Detect which cell encompasses the target text, then output its (x, y) center coordinate. 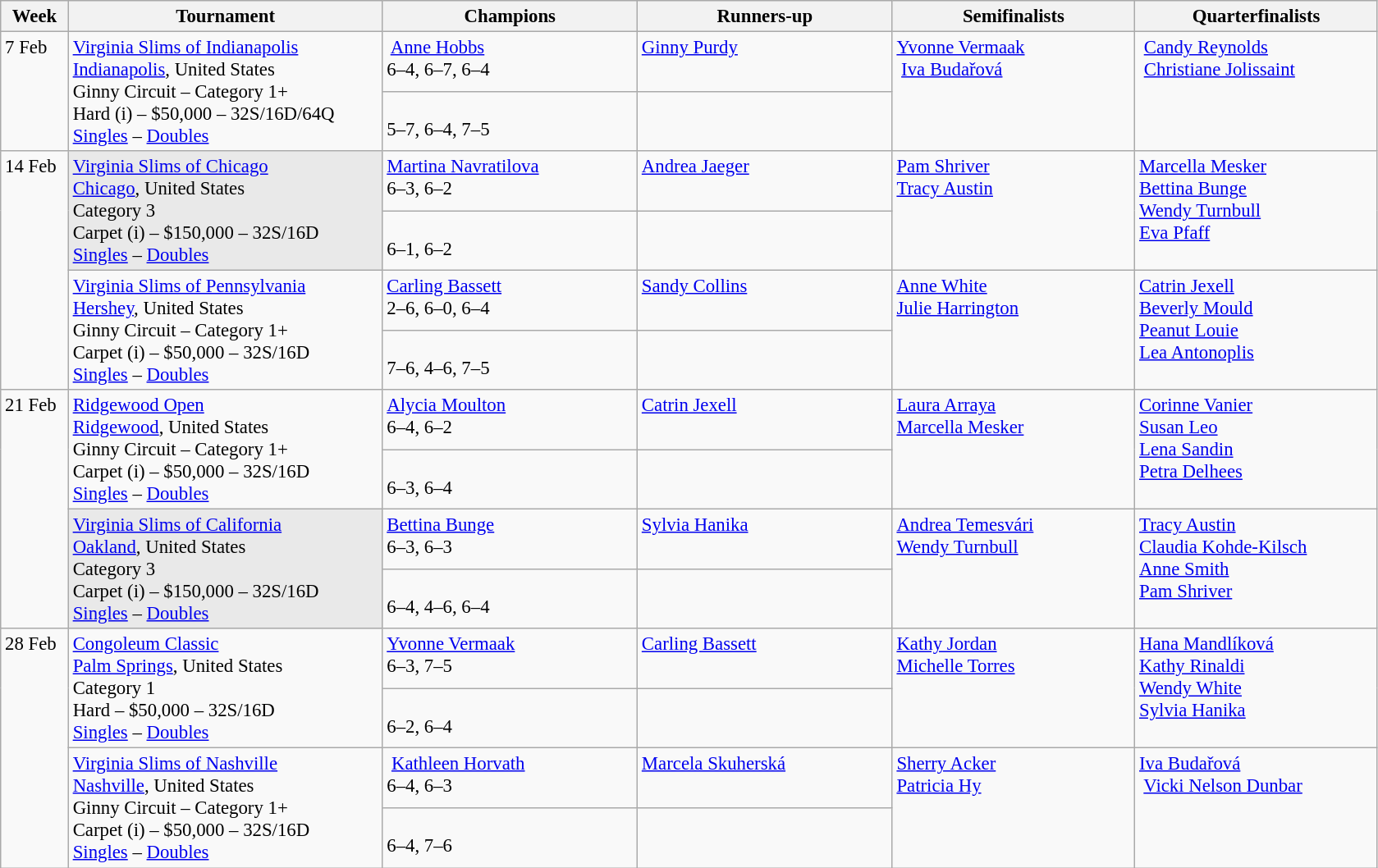
Virginia Slims of Indianapolis Indianapolis, United StatesGinny Circuit – Category 1+Hard (i) – $50,000 – 32S/16D/64Q Singles – Doubles (225, 92)
Marcella Mesker Bettina Bunge Wendy Turnbull Eva Pfaff (1257, 211)
7 Feb (34, 92)
Laura Arraya Marcella Mesker (1014, 450)
Virginia Slims of California Oakland, United StatesCategory 3 Carpet (i) – $150,000 – 32S/16D Singles – Doubles (225, 569)
Virginia Slims of Chicago Chicago, United StatesCategory 3 Carpet (i) – $150,000 – 32S/16D Singles – Doubles (225, 211)
Catrin Jexell (765, 420)
Pam Shriver Tracy Austin (1014, 211)
Sherry Acker Patricia Hy (1014, 808)
14 Feb (34, 271)
Week (34, 16)
Sylvia Hanika (765, 540)
Virginia Slims of Pennsylvania Hershey, United StatesGinny Circuit – Category 1+ Carpet (i) – $50,000 – 32S/16D Singles – Doubles (225, 331)
6–1, 6–2 (510, 241)
Tracy Austin Claudia Kohde-Kilsch Anne Smith Pam Shriver (1257, 569)
Sandy Collins (765, 300)
6–3, 6–4 (510, 479)
Kathy Jordan Michelle Torres (1014, 688)
28 Feb (34, 748)
6–4, 7–6 (510, 838)
Corinne Vanier Susan Leo Lena Sandin Petra Delhees (1257, 450)
Yvonne Vermaak 6–3, 7–5 (510, 658)
Anne Hobbs6–4, 6–7, 6–4 (510, 62)
Champions (510, 16)
Andrea Temesvári Wendy Turnbull (1014, 569)
Anne White Julie Harrington (1014, 331)
Yvonne Vermaak Iva Budařová (1014, 92)
Tournament (225, 16)
Carling Bassett 2–6, 6–0, 6–4 (510, 300)
Semifinalists (1014, 16)
6–4, 4–6, 6–4 (510, 599)
7–6, 4–6, 7–5 (510, 361)
Alycia Moulton 6–4, 6–2 (510, 420)
5–7, 6–4, 7–5 (510, 121)
Candy Reynolds Christiane Jolissaint (1257, 92)
Hana Mandlíková Kathy Rinaldi Wendy White Sylvia Hanika (1257, 688)
Congoleum Classic Palm Springs, United StatesCategory 1 Hard – $50,000 – 32S/16D Singles – Doubles (225, 688)
Quarterfinalists (1257, 16)
21 Feb (34, 509)
Iva Budařová Vicki Nelson Dunbar (1257, 808)
Ginny Purdy (765, 62)
Marcela Skuherská (765, 778)
Carling Bassett (765, 658)
Andrea Jaeger (765, 180)
Bettina Bunge 6–3, 6–3 (510, 540)
Kathleen Horvath6–4, 6–3 (510, 778)
Runners-up (765, 16)
Virginia Slims of Nashville Nashville, United StatesGinny Circuit – Category 1+Carpet (i) – $50,000 – 32S/16D Singles – Doubles (225, 808)
6–2, 6–4 (510, 719)
Catrin Jexell Beverly Mould Peanut Louie Lea Antonoplis (1257, 331)
Martina Navratilova 6–3, 6–2 (510, 180)
Ridgewood Open Ridgewood, United StatesGinny Circuit – Category 1+ Carpet (i) – $50,000 – 32S/16D Singles – Doubles (225, 450)
